Return (X, Y) of the center of cell containing provided text 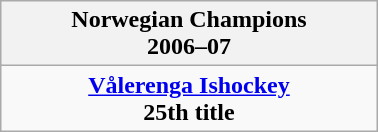
Vålerenga Ishockey25th title (189, 98)
Norwegian Champions2006–07 (189, 34)
